Determine the [X, Y] coordinate at the center of the cell enclosing the given text.  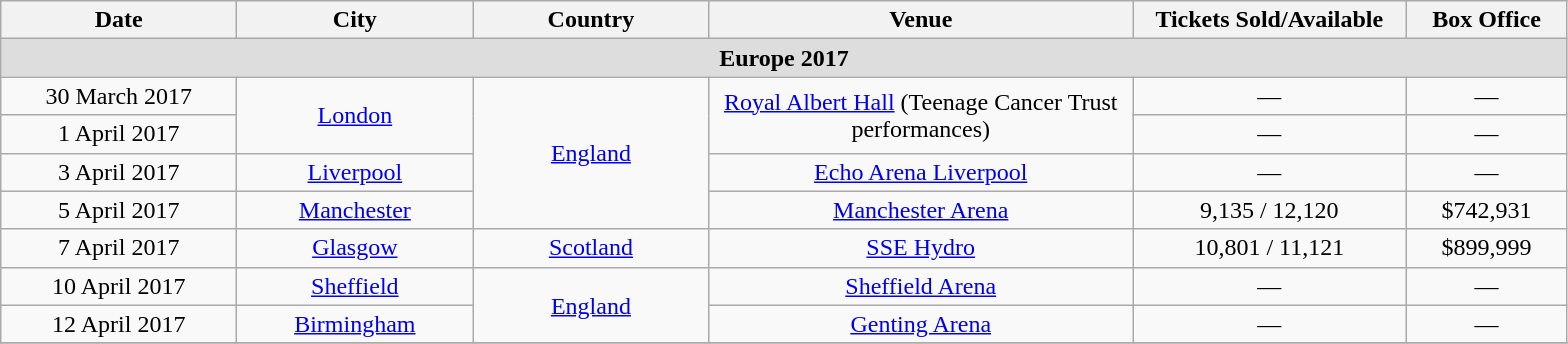
Royal Albert Hall (Teenage Cancer Trust performances) [921, 115]
10,801 / 11,121 [1269, 248]
Birmingham [355, 324]
1 April 2017 [119, 134]
Genting Arena [921, 324]
7 April 2017 [119, 248]
Venue [921, 20]
Europe 2017 [784, 58]
3 April 2017 [119, 172]
Scotland [591, 248]
Manchester Arena [921, 210]
Liverpool [355, 172]
Sheffield Arena [921, 286]
Country [591, 20]
12 April 2017 [119, 324]
Box Office [1486, 20]
$742,931 [1486, 210]
30 March 2017 [119, 96]
Sheffield [355, 286]
Tickets Sold/Available [1269, 20]
5 April 2017 [119, 210]
SSE Hydro [921, 248]
London [355, 115]
$899,999 [1486, 248]
Glasgow [355, 248]
City [355, 20]
Manchester [355, 210]
10 April 2017 [119, 286]
9,135 / 12,120 [1269, 210]
Date [119, 20]
Echo Arena Liverpool [921, 172]
